Detect which cell encompasses the target text, then output its (x, y) center coordinate. 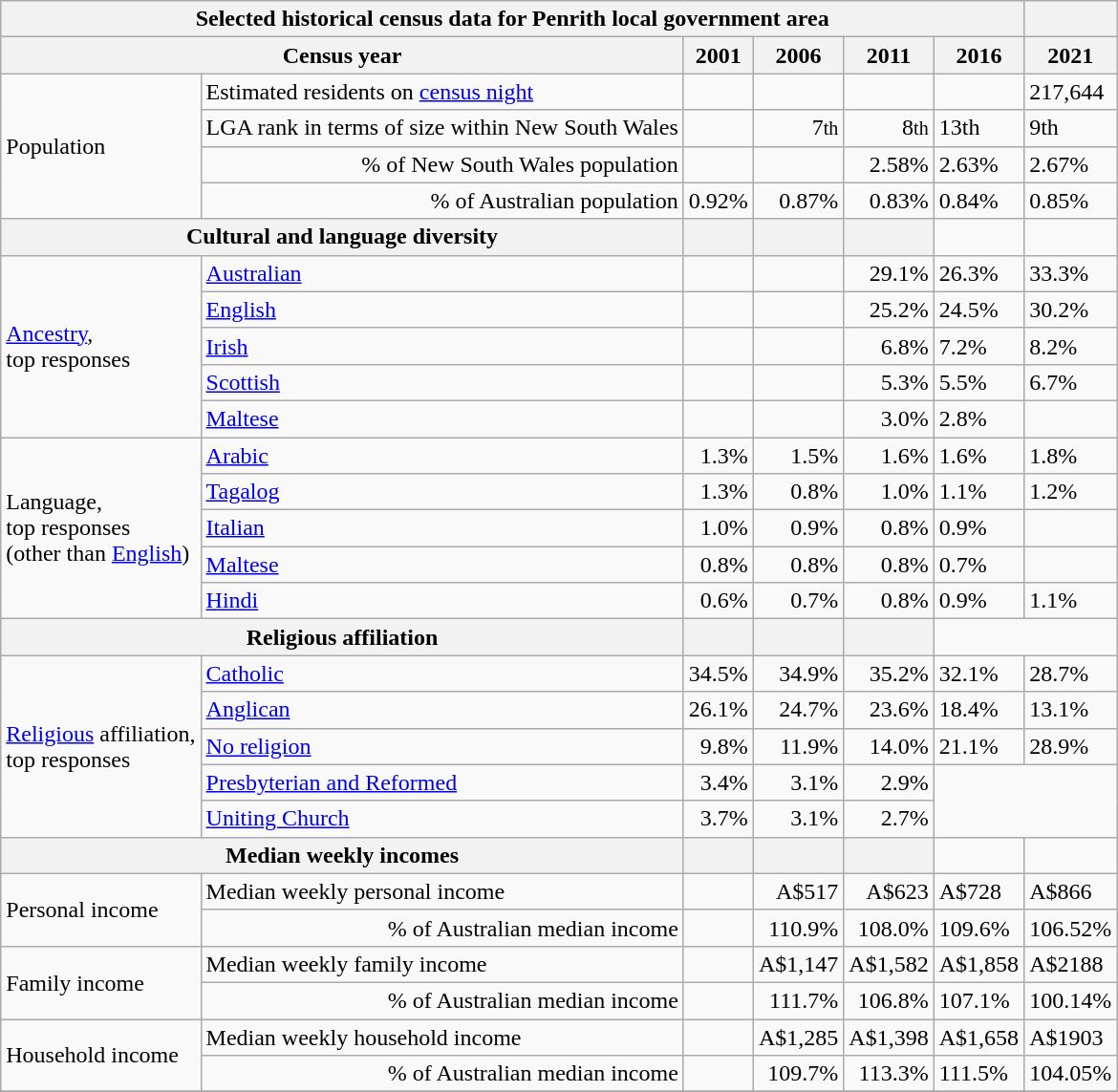
Presbyterian and Reformed (441, 782)
28.9% (1070, 746)
32.1% (978, 674)
Cultural and language diversity (342, 237)
A$728 (978, 891)
111.7% (798, 1000)
Median weekly personal income (441, 891)
Scottish (441, 382)
8th (889, 128)
30.2% (1070, 310)
13.1% (1070, 710)
Household income (101, 1055)
18.4% (978, 710)
109.7% (798, 1074)
110.9% (798, 928)
2.67% (1070, 164)
2.7% (889, 819)
Ancestry,top responses (101, 346)
106.8% (889, 1000)
2006 (798, 55)
2.8% (978, 418)
25.2% (889, 310)
A$866 (1070, 891)
0.83% (889, 201)
7th (798, 128)
24.5% (978, 310)
A$2188 (1070, 964)
No religion (441, 746)
9.8% (719, 746)
13th (978, 128)
English (441, 310)
106.52% (1070, 928)
Uniting Church (441, 819)
26.1% (719, 710)
2021 (1070, 55)
A$1,147 (798, 964)
24.7% (798, 710)
113.3% (889, 1074)
3.4% (719, 782)
7.2% (978, 346)
Tagalog (441, 492)
217,644 (1070, 92)
6.8% (889, 346)
Median weekly household income (441, 1037)
111.5% (978, 1074)
Personal income (101, 910)
5.3% (889, 382)
21.1% (978, 746)
A$623 (889, 891)
6.7% (1070, 382)
0.84% (978, 201)
0.6% (719, 601)
A$1,658 (978, 1037)
5.5% (978, 382)
Median weekly family income (441, 964)
Religious affiliation (342, 637)
9th (1070, 128)
Religious affiliation,top responses (101, 746)
Anglican (441, 710)
108.0% (889, 928)
Census year (342, 55)
100.14% (1070, 1000)
107.1% (978, 1000)
% of Australian population (441, 201)
1.2% (1070, 492)
2011 (889, 55)
2.58% (889, 164)
33.3% (1070, 273)
Population (101, 146)
Language,top responses(other than English) (101, 528)
Family income (101, 982)
1.5% (798, 456)
A$1,858 (978, 964)
Irish (441, 346)
0.87% (798, 201)
3.7% (719, 819)
2.63% (978, 164)
34.5% (719, 674)
Estimated residents on census night (441, 92)
26.3% (978, 273)
104.05% (1070, 1074)
2016 (978, 55)
35.2% (889, 674)
Catholic (441, 674)
29.1% (889, 273)
A$1903 (1070, 1037)
Selected historical census data for Penrith local government area (512, 19)
109.6% (978, 928)
23.6% (889, 710)
Australian (441, 273)
2.9% (889, 782)
Arabic (441, 456)
34.9% (798, 674)
Hindi (441, 601)
0.92% (719, 201)
LGA rank in terms of size within New South Wales (441, 128)
Italian (441, 528)
Median weekly incomes (342, 855)
28.7% (1070, 674)
3.0% (889, 418)
14.0% (889, 746)
8.2% (1070, 346)
2001 (719, 55)
11.9% (798, 746)
% of New South Wales population (441, 164)
0.85% (1070, 201)
A$1,398 (889, 1037)
A$1,582 (889, 964)
1.8% (1070, 456)
A$517 (798, 891)
A$1,285 (798, 1037)
